Locate the cell with the specified text and output its (x, y) center coordinate. 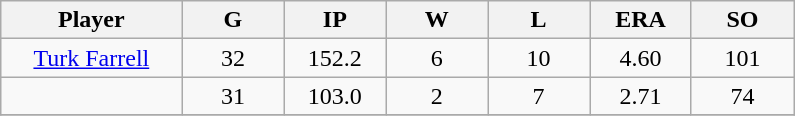
IP (335, 20)
Player (92, 20)
SO (742, 20)
Turk Farrell (92, 58)
31 (233, 96)
ERA (641, 20)
101 (742, 58)
74 (742, 96)
10 (539, 58)
2.71 (641, 96)
2 (437, 96)
152.2 (335, 58)
103.0 (335, 96)
W (437, 20)
32 (233, 58)
G (233, 20)
4.60 (641, 58)
6 (437, 58)
L (539, 20)
7 (539, 96)
